Return the [X, Y] coordinate for the center point of the cell that contains the specified text.  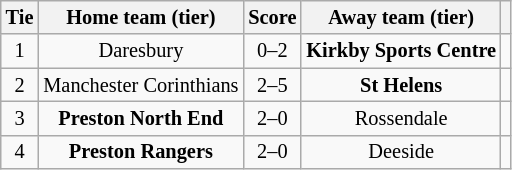
Daresbury [140, 51]
Home team (tier) [140, 17]
Preston North End [140, 118]
2–5 [272, 85]
Score [272, 17]
4 [20, 152]
Manchester Corinthians [140, 85]
St Helens [401, 85]
Kirkby Sports Centre [401, 51]
Away team (tier) [401, 17]
Tie [20, 17]
Rossendale [401, 118]
2 [20, 85]
3 [20, 118]
0–2 [272, 51]
Deeside [401, 152]
1 [20, 51]
Preston Rangers [140, 152]
